Return (x, y) of the center of cell containing provided text 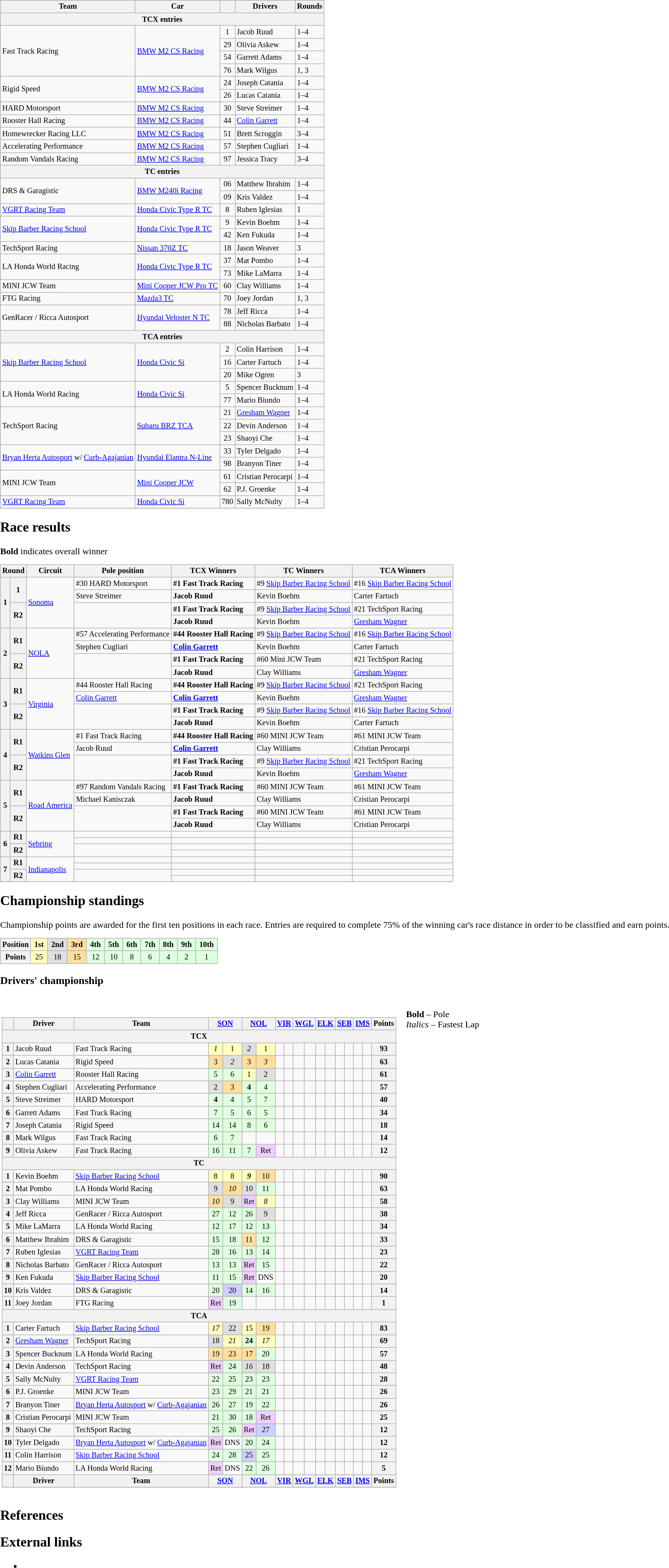
73 (227, 273)
Position (15, 945)
NOLA (51, 653)
9th (186, 945)
TCA entries (162, 337)
54 (227, 57)
Jason Weaver (265, 248)
6th (132, 945)
TCA (199, 1316)
Subaru BRZ TCA (178, 426)
Mazda3 TC (178, 299)
Homewrecker Racing LLC (68, 134)
Mike Ogren (265, 375)
Hyundai Elantra N-Line (178, 457)
40 (384, 1100)
Jessica Tracy (265, 159)
Brett Scroggin (265, 134)
Road America (51, 806)
#57 Accelerating Performance (123, 634)
10th (206, 945)
7th (150, 945)
58 (384, 1202)
06 (227, 184)
60 (227, 286)
BMW M240i Racing (178, 191)
TCA Winners (403, 571)
Random Vandals Racing (68, 159)
8th (168, 945)
83 (384, 1328)
62 (227, 489)
78 (227, 311)
780 (227, 502)
TC Winners (304, 571)
93 (384, 1049)
1st (39, 945)
Virginia (51, 704)
Mini Cooper JCW (178, 483)
Drivers (265, 7)
#30 HARD Motorsport (123, 584)
77 (227, 400)
TC (199, 1164)
69 (384, 1341)
TCX (199, 1036)
TCX entries (162, 19)
TC entries (162, 172)
Indianapolis (51, 869)
37 (227, 261)
09 (227, 197)
2nd (57, 945)
Round (14, 571)
88 (227, 324)
Sebring (51, 844)
#97 Random Vandals Racing (123, 787)
38 (384, 1214)
90 (384, 1176)
Watkins Glen (51, 755)
Michael Kanisczak (123, 799)
Bold – Pole Italics – Fastest Lap (443, 1247)
48 (384, 1367)
Car (178, 7)
51 (227, 134)
Sonoma (51, 603)
42 (227, 235)
Nissan 370Z TC (178, 248)
4th (95, 945)
Circuit (51, 571)
70 (227, 299)
5th (114, 945)
3rd (77, 945)
98 (227, 464)
Rounds (310, 7)
TCX Winners (213, 571)
#60 Mini JCW Team (304, 660)
44 (227, 121)
76 (227, 70)
Pole position (123, 571)
97 (227, 159)
Hyundai Veloster N TC (178, 318)
Mini Cooper JCW Pro TC (178, 286)
